Return the [x, y] coordinate for the center point of the cell that contains the specified text.  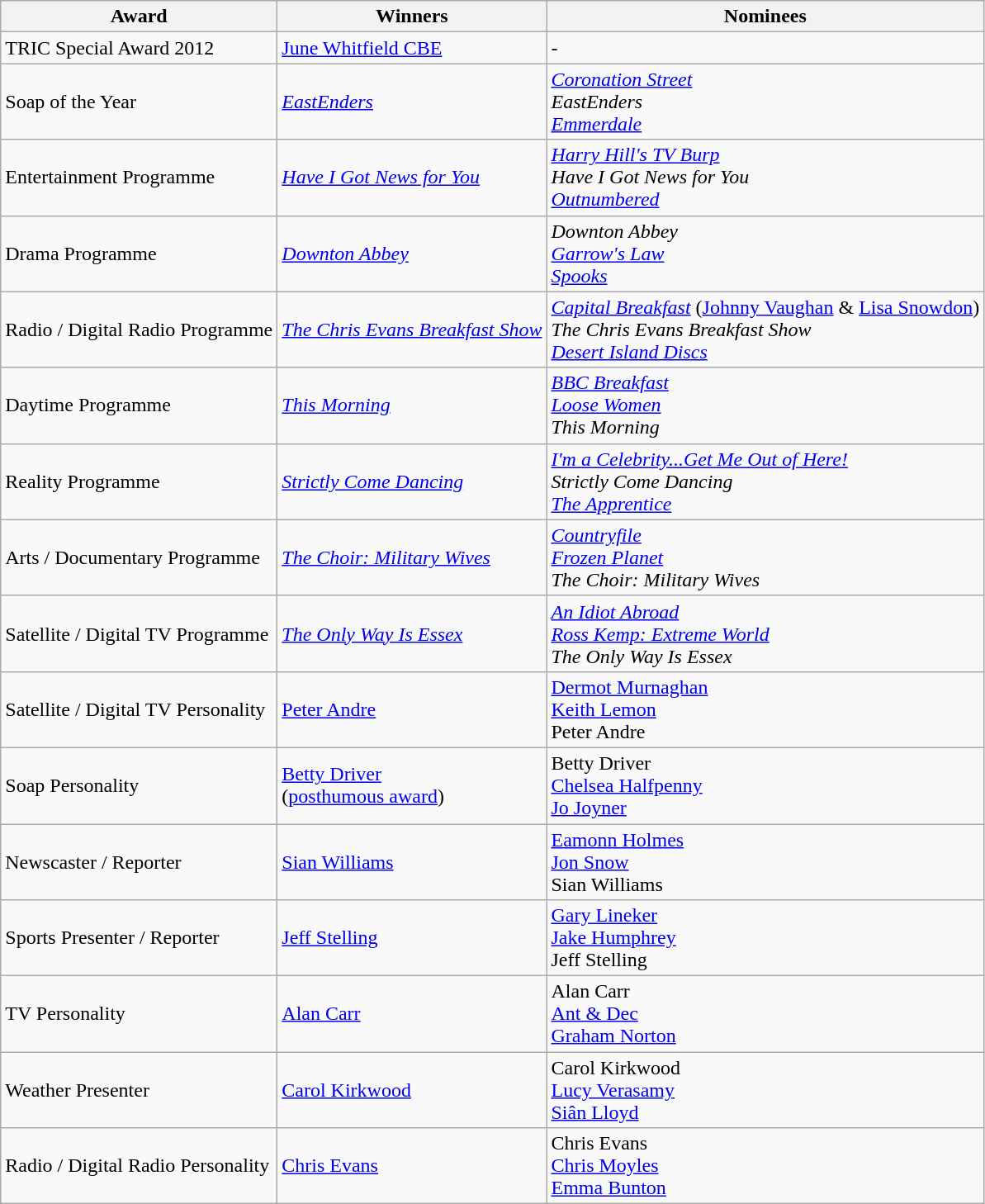
June Whitfield CBE [412, 48]
Chris Evans Chris Moyles Emma Bunton [765, 1166]
Alan Carr Ant & Dec Graham Norton [765, 1014]
TRIC Special Award 2012 [139, 48]
Soap of the Year [139, 102]
Award [139, 17]
Countryfile Frozen Planet The Choir: Military Wives [765, 557]
Sian Williams [412, 862]
Coronation Street EastEnders Emmerdale [765, 102]
Daytime Programme [139, 405]
Carol Kirkwood Lucy Verasamy Siân Lloyd [765, 1090]
Drama Programme [139, 254]
Chris Evans [412, 1166]
Strictly Come Dancing [412, 481]
Have I Got News for You [412, 178]
Downton Abbey [412, 254]
The Choir: Military Wives [412, 557]
TV Personality [139, 1014]
Reality Programme [139, 481]
BBC Breakfast Loose Women This Morning [765, 405]
Arts / Documentary Programme [139, 557]
Radio / Digital Radio Programme [139, 329]
Alan Carr [412, 1014]
Entertainment Programme [139, 178]
Downton Abbey Garrow's Law Spooks [765, 254]
Betty Driver (posthumous award) [412, 785]
Carol Kirkwood [412, 1090]
EastEnders [412, 102]
Satellite / Digital TV Personality [139, 709]
Weather Presenter [139, 1090]
Newscaster / Reporter [139, 862]
Peter Andre [412, 709]
Eamonn Holmes Jon Snow Sian Williams [765, 862]
I'm a Celebrity...Get Me Out of Here! Strictly Come Dancing The Apprentice [765, 481]
This Morning [412, 405]
The Chris Evans Breakfast Show [412, 329]
Betty Driver Chelsea Halfpenny Jo Joyner [765, 785]
Satellite / Digital TV Programme [139, 633]
The Only Way Is Essex [412, 633]
Gary Lineker Jake Humphrey Jeff Stelling [765, 938]
An Idiot Abroad Ross Kemp: Extreme World The Only Way Is Essex [765, 633]
Radio / Digital Radio Personality [139, 1166]
Capital Breakfast (Johnny Vaughan & Lisa Snowdon) The Chris Evans Breakfast Show Desert Island Discs [765, 329]
- [765, 48]
Nominees [765, 17]
Dermot Murnaghan Keith Lemon Peter Andre [765, 709]
Sports Presenter / Reporter [139, 938]
Soap Personality [139, 785]
Harry Hill's TV Burp Have I Got News for You Outnumbered [765, 178]
Jeff Stelling [412, 938]
Winners [412, 17]
